Find where the given text appears and provide that cell's center as (x, y) coordinate. 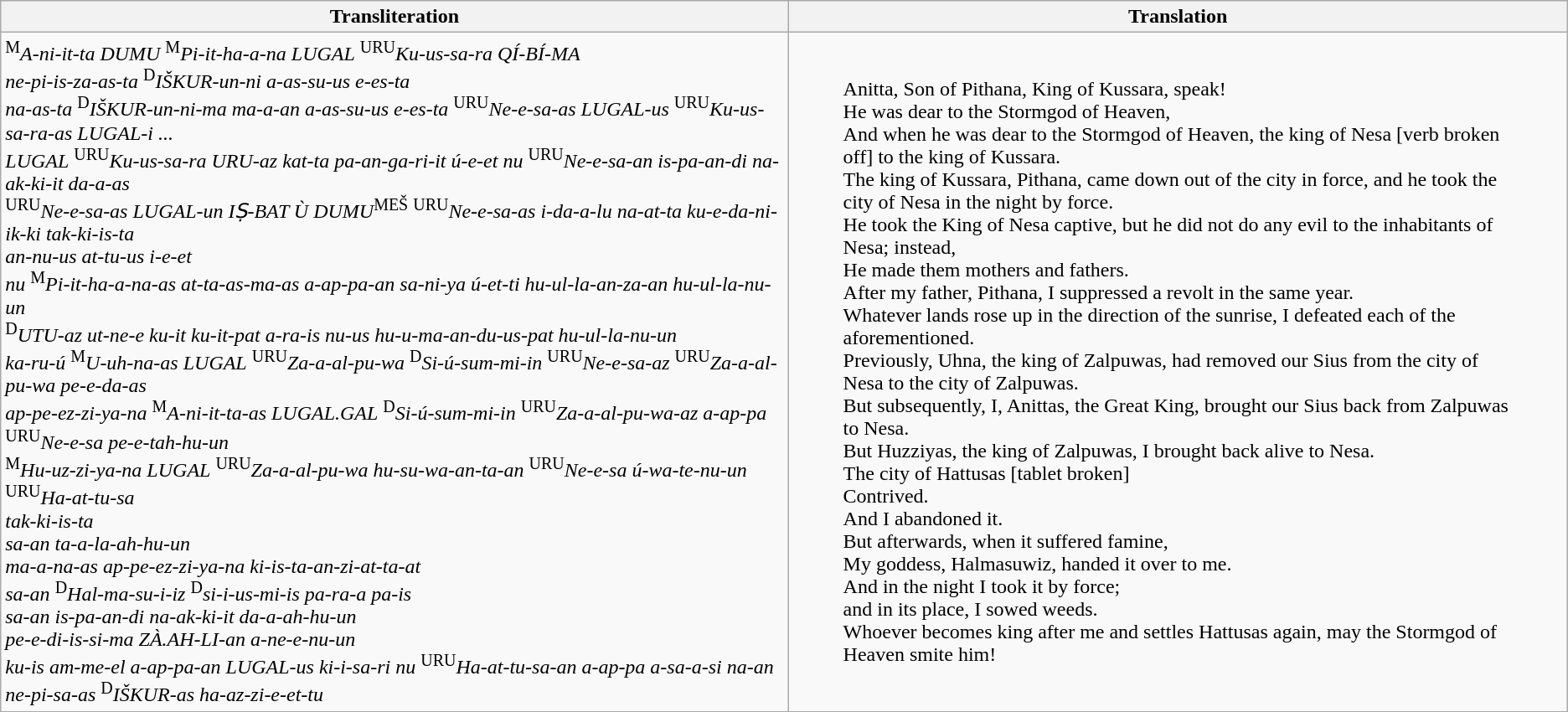
Translation (1178, 17)
Transliteration (395, 17)
